From the cell containing the given text, extract its center point as (x, y) coordinate. 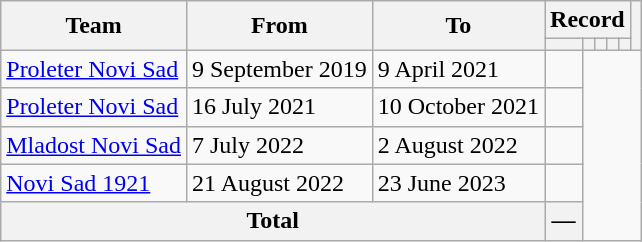
To (458, 26)
21 August 2022 (279, 183)
Novi Sad 1921 (94, 183)
Record (588, 20)
Total (273, 221)
— (564, 221)
Team (94, 26)
9 September 2019 (279, 69)
9 April 2021 (458, 69)
7 July 2022 (279, 145)
23 June 2023 (458, 183)
2 August 2022 (458, 145)
10 October 2021 (458, 107)
From (279, 26)
Mladost Novi Sad (94, 145)
16 July 2021 (279, 107)
